Detect which cell encompasses the target text, then output its [x, y] center coordinate. 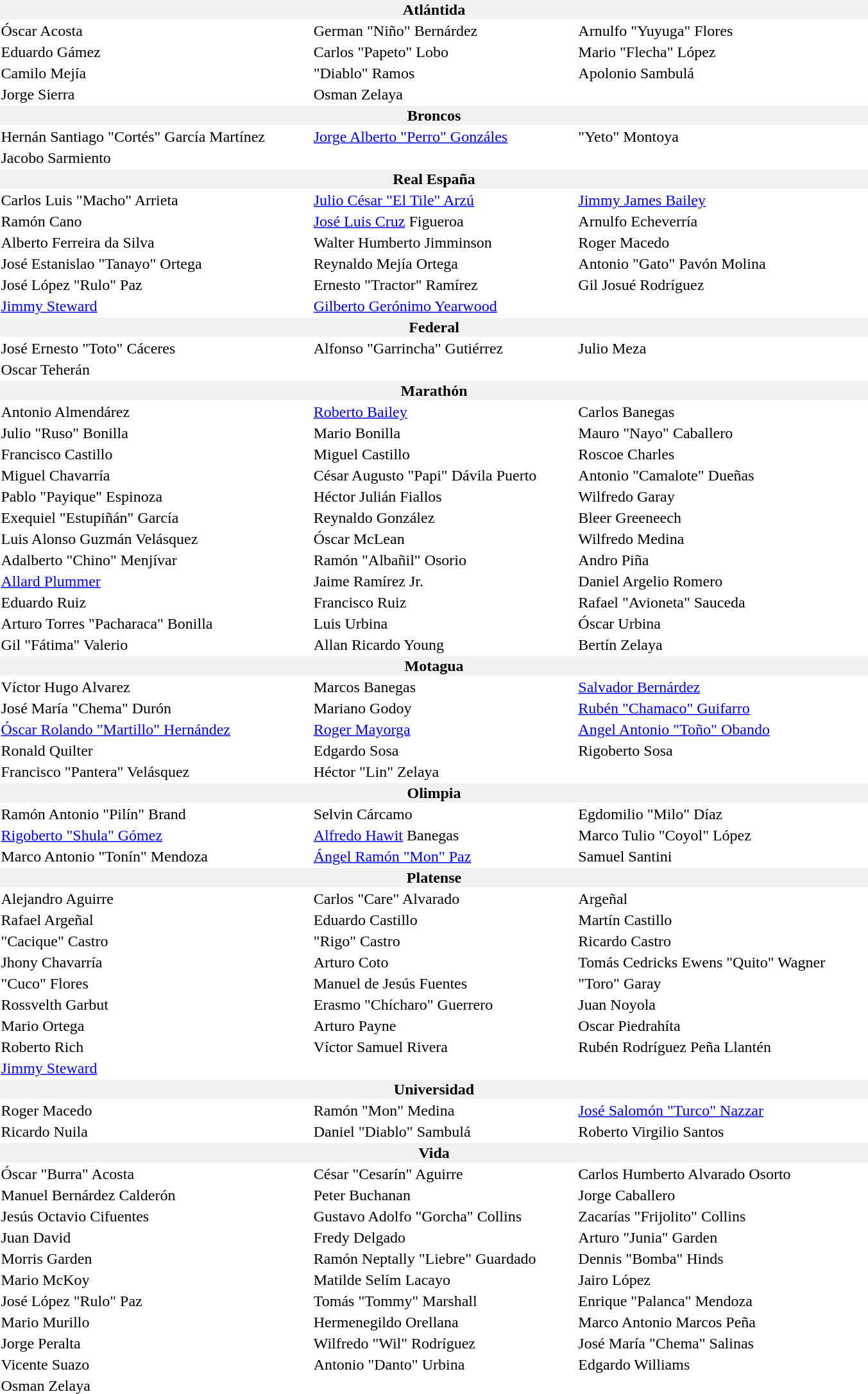
Alfonso "Garrincha" Gutiérrez [444, 348]
Egdomilio "Milo" Díaz [722, 814]
Ramón "Mon" Medina [444, 1110]
Héctor Julián Fiallos [444, 497]
Rossvelth Garbut [155, 1005]
Jaime Ramírez Jr. [444, 581]
Samuel Santini [722, 856]
Enrique "Palanca" Mendoza [722, 1301]
Rubén Rodríguez Peña Llantén [722, 1047]
Bleer Greeneech [722, 518]
Manuel Bernárdez Calderón [155, 1195]
Ángel Ramón "Mon" Paz [444, 856]
Roberto Virgilio Santos [722, 1132]
Jesús Octavio Cifuentes [155, 1216]
"Rigo" Castro [444, 941]
Martín Castillo [722, 920]
German "Niño" Bernárdez [444, 31]
Roscoe Charles [722, 454]
Óscar "Burra" Acosta [155, 1174]
Jorge Sierra [155, 94]
Roberto Bailey [444, 412]
Exequiel "Estupiñán" García [155, 518]
Mariano Godoy [444, 708]
Luis Urbina [444, 624]
Argeñal [722, 899]
Carlos Luis "Macho" Arrieta [155, 200]
Camilo Mejía [155, 73]
Jorge Alberto "Perro" Gonzáles [444, 137]
Víctor Hugo Alvarez [155, 687]
Rafael Argeñal [155, 920]
Alfredo Hawit Banegas [444, 835]
Osman Zelaya [444, 94]
Arnulfo Echeverría [722, 221]
Carlos "Care" Alvarado [444, 899]
César "Cesarín" Aguirre [444, 1174]
Gustavo Adolfo "Gorcha" Collins [444, 1216]
Edgardo Sosa [444, 751]
Wilfredo Medina [722, 539]
Fredy Delgado [444, 1237]
Erasmo "Chícharo" Guerrero [444, 1005]
Gilberto Gerónimo Yearwood [444, 306]
Jorge Peralta [155, 1343]
Antonio "Danto" Urbina [444, 1364]
Edgardo Williams [722, 1364]
Alejandro Aguirre [155, 899]
Arturo Payne [444, 1026]
Daniel Argelio Romero [722, 581]
Ramón Antonio "Pilín" Brand [155, 814]
Óscar Urbina [722, 624]
Ramón "Albañil" Osorio [444, 560]
Gil "Fátima" Valerio [155, 645]
Marathón [434, 391]
Luis Alonso Guzmán Velásquez [155, 539]
Platense [434, 878]
Mario "Flecha" López [722, 52]
Carlos Banegas [722, 412]
Marcos Banegas [444, 687]
Carlos "Papeto" Lobo [444, 52]
José María "Chema" Salinas [722, 1343]
Real España [434, 179]
Ernesto "Tractor" Ramírez [444, 285]
Ramón Cano [155, 221]
Wilfredo "Wil" Rodríguez [444, 1343]
Miguel Castillo [444, 454]
Angel Antonio "Toño" Obando [722, 729]
Marco Antonio "Tonín" Mendoza [155, 856]
Mario Bonilla [444, 433]
Wilfredo Garay [722, 497]
Olimpia [434, 793]
Reynaldo González [444, 518]
Francisco Castillo [155, 454]
Rubén "Chamaco" Guifarro [722, 708]
Allan Ricardo Young [444, 645]
Mauro "Nayo" Caballero [722, 433]
Óscar Rolando "Martillo" Hernández [155, 729]
Mario Ortega [155, 1026]
Federal [434, 327]
Jorge Caballero [722, 1195]
Universidad [434, 1089]
Arturo Coto [444, 962]
Jhony Chavarría [155, 962]
José Ernesto "Toto" Cáceres [155, 348]
Hernán Santiago "Cortés" García Martínez [155, 137]
José Salomón "Turco" Nazzar [722, 1110]
Alberto Ferreira da Silva [155, 242]
Ronald Quilter [155, 751]
Rafael "Avioneta" Sauceda [722, 602]
Morris Garden [155, 1259]
César Augusto "Papi" Dávila Puerto [444, 475]
Rigoberto Sosa [722, 751]
Rigoberto "Shula" Gómez [155, 835]
Bertín Zelaya [722, 645]
"Diablo" Ramos [444, 73]
"Yeto" Montoya [722, 137]
Jimmy James Bailey [722, 200]
Julio Meza [722, 348]
Ricardo Castro [722, 941]
Pablo "Payique" Espinoza [155, 497]
"Cuco" Flores [155, 983]
Ricardo Nuila [155, 1132]
Hermenegildo Orellana [444, 1322]
José Luis Cruz Figueroa [444, 221]
Carlos Humberto Alvarado Osorto [722, 1174]
Mario Murillo [155, 1322]
Julio César "El Tile" Arzú [444, 200]
Eduardo Castillo [444, 920]
Reynaldo Mejía Ortega [444, 264]
Matilde Selím Lacayo [444, 1280]
Andro Piña [722, 560]
Antonio "Camalote" Dueñas [722, 475]
Zacarías "Frijolito" Collins [722, 1216]
Oscar Piedrahíta [722, 1026]
Dennis "Bomba" Hinds [722, 1259]
Vida [434, 1153]
Jacobo Sarmiento [155, 158]
Mario McKoy [155, 1280]
Daniel "Diablo" Sambulá [444, 1132]
Walter Humberto Jimminson [444, 242]
Juan Noyola [722, 1005]
Eduardo Ruiz [155, 602]
Julio "Ruso" Bonilla [155, 433]
Selvin Cárcamo [444, 814]
Gil Josué Rodríguez [722, 285]
Antonio Almendárez [155, 412]
Óscar McLean [444, 539]
Manuel de Jesús Fuentes [444, 983]
Roberto Rich [155, 1047]
Peter Buchanan [444, 1195]
Antonio "Gato" Pavón Molina [722, 264]
"Toro" Garay [722, 983]
José Estanislao "Tanayo" Ortega [155, 264]
Héctor "Lin" Zelaya [444, 772]
Salvador Bernárdez [722, 687]
Francisco Ruiz [444, 602]
Tomás Cedricks Ewens "Quito" Wagner [722, 962]
Arturo Torres "Pacharaca" Bonilla [155, 624]
Ramón Neptally "Liebre" Guardado [444, 1259]
Allard Plummer [155, 581]
Marco Tulio "Coyol" López [722, 835]
Arnulfo "Yuyuga" Flores [722, 31]
Adalberto "Chino" Menjívar [155, 560]
Miguel Chavarría [155, 475]
Broncos [434, 115]
Juan David [155, 1237]
Tomás "Tommy" Marshall [444, 1301]
Jairo López [722, 1280]
Francisco "Pantera" Velásquez [155, 772]
Óscar Acosta [155, 31]
Arturo "Junia" Garden [722, 1237]
Eduardo Gámez [155, 52]
Atlántida [434, 10]
Vicente Suazo [155, 1364]
Víctor Samuel Rivera [444, 1047]
Marco Antonio Marcos Peña [722, 1322]
Oscar Teherán [155, 370]
Apolonio Sambulá [722, 73]
"Cacique" Castro [155, 941]
Roger Mayorga [444, 729]
José María "Chema" Durón [155, 708]
Motagua [434, 666]
